Pinpoint the cell where the given text exists, returning its (x, y) midpoint coordinate. 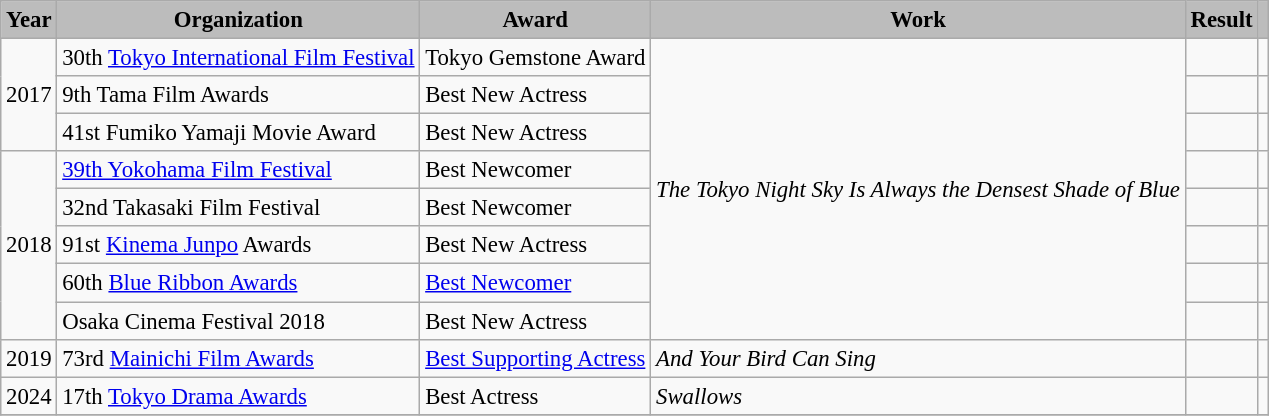
2018 (29, 245)
30th Tokyo International Film Festival (238, 58)
Swallows (918, 396)
17th Tokyo Drama Awards (238, 396)
91st Kinema Junpo Awards (238, 245)
Tokyo Gemstone Award (536, 58)
Result (1222, 20)
Best Actress (536, 396)
2017 (29, 96)
Organization (238, 20)
2024 (29, 396)
2019 (29, 358)
Award (536, 20)
73rd Mainichi Film Awards (238, 358)
39th Yokohama Film Festival (238, 170)
60th Blue Ribbon Awards (238, 283)
Work (918, 20)
And Your Bird Can Sing (918, 358)
41st Fumiko Yamaji Movie Award (238, 133)
The Tokyo Night Sky Is Always the Densest Shade of Blue (918, 190)
9th Tama Film Awards (238, 95)
Osaka Cinema Festival 2018 (238, 321)
Best Supporting Actress (536, 358)
Year (29, 20)
32nd Takasaki Film Festival (238, 208)
